Return (x, y) of the center of cell containing provided text 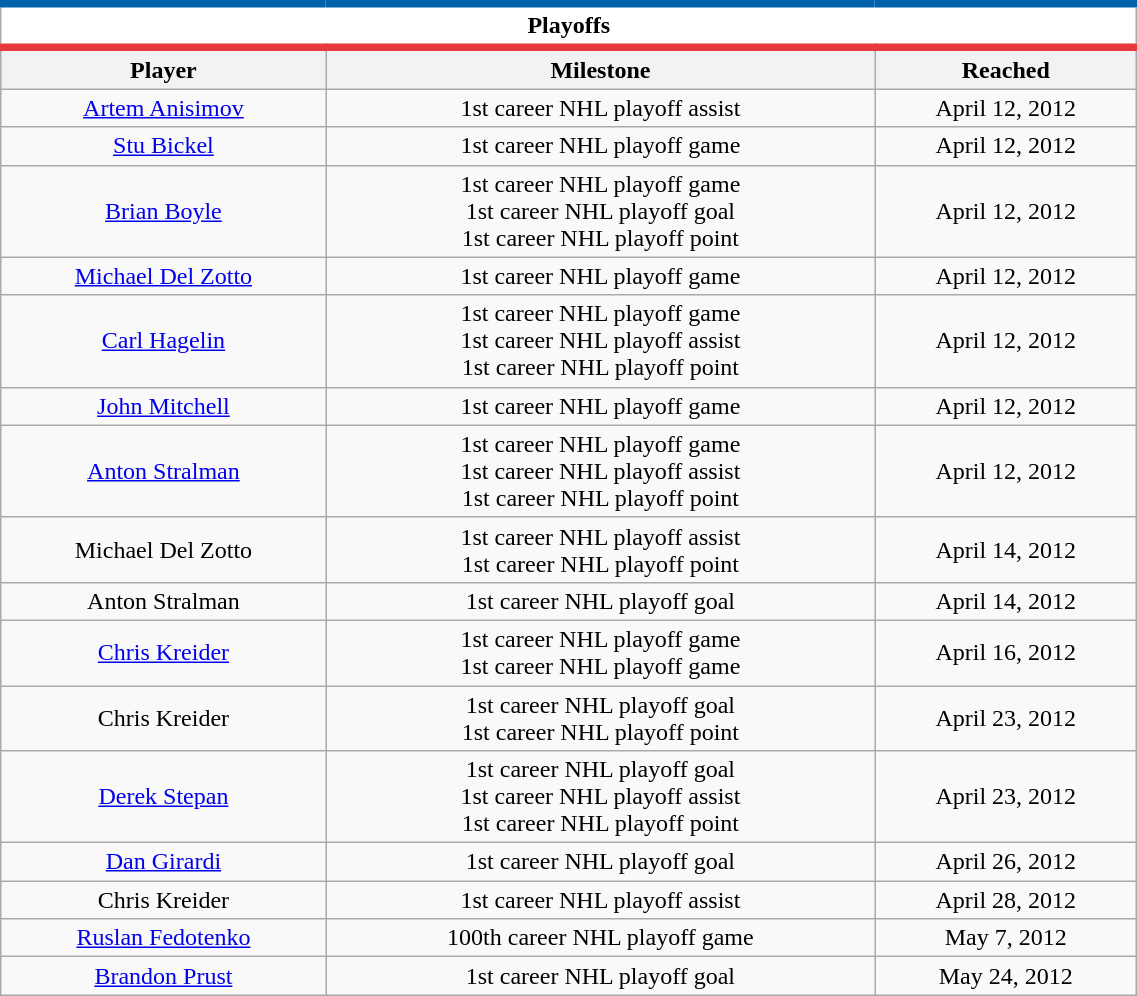
May 7, 2012 (1006, 938)
Artem Anisimov (164, 108)
Brian Boyle (164, 211)
April 26, 2012 (1006, 862)
1st career NHL playoff game1st career NHL playoff game (600, 652)
Stu Bickel (164, 146)
1st career NHL playoff assist1st career NHL playoff point (600, 550)
May 24, 2012 (1006, 976)
Player (164, 68)
Reached (1006, 68)
John Mitchell (164, 406)
April 16, 2012 (1006, 652)
Brandon Prust (164, 976)
1st career NHL playoff game1st career NHL playoff goal1st career NHL playoff point (600, 211)
1st career NHL playoff goal1st career NHL playoff point (600, 718)
Derek Stepan (164, 797)
Dan Girardi (164, 862)
Playoffs (569, 26)
Ruslan Fedotenko (164, 938)
1st career NHL playoff goal1st career NHL playoff assist1st career NHL playoff point (600, 797)
100th career NHL playoff game (600, 938)
Carl Hagelin (164, 341)
Milestone (600, 68)
April 28, 2012 (1006, 900)
